For the text-containing cell, return its midpoint in [X, Y] coordinate format. 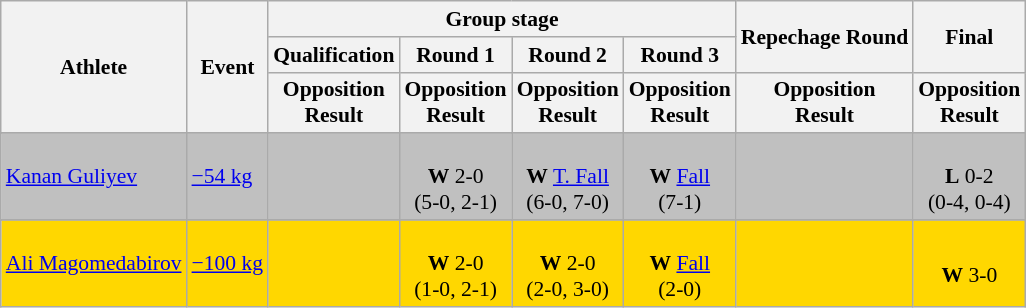
Group stage [502, 19]
Round 2 [568, 55]
Qualification [334, 55]
−54 kg [228, 178]
Round 1 [455, 55]
Athlete [94, 67]
W 3-0 [969, 264]
Kanan Guliyev [94, 178]
W 2-0(1-0, 2-1) [455, 264]
W T. Fall(6-0, 7-0) [568, 178]
W 2-0(5-0, 2-1) [455, 178]
W Fall(7-1) [680, 178]
Ali Magomedabirov [94, 264]
W 2-0(2-0, 3-0) [568, 264]
Repechage Round [824, 36]
Round 3 [680, 55]
W Fall(2-0) [680, 264]
Event [228, 67]
−100 kg [228, 264]
L 0-2(0-4, 0-4) [969, 178]
Final [969, 36]
